Determine the [x, y] coordinate at the center of the cell enclosing the given text.  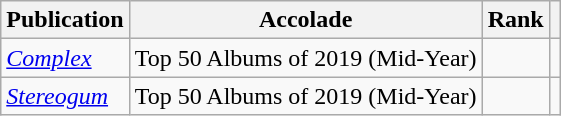
Rank [516, 20]
Complex [65, 58]
Stereogum [65, 96]
Accolade [306, 20]
Publication [65, 20]
